From the cell containing the given text, extract its center point as [x, y] coordinate. 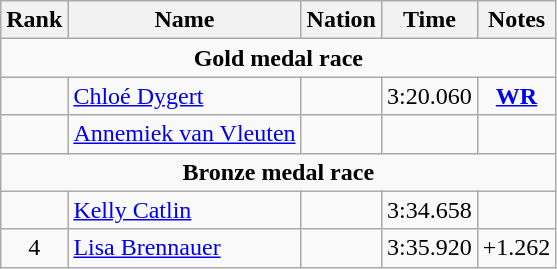
Kelly Catlin [184, 210]
Bronze medal race [278, 172]
Rank [34, 20]
Gold medal race [278, 58]
Nation [341, 20]
+1.262 [516, 248]
WR [516, 96]
3:34.658 [429, 210]
Chloé Dygert [184, 96]
3:35.920 [429, 248]
3:20.060 [429, 96]
Notes [516, 20]
Name [184, 20]
4 [34, 248]
Lisa Brennauer [184, 248]
Annemiek van Vleuten [184, 134]
Time [429, 20]
